Return the [x, y] coordinate for the center point of the cell that contains the specified text.  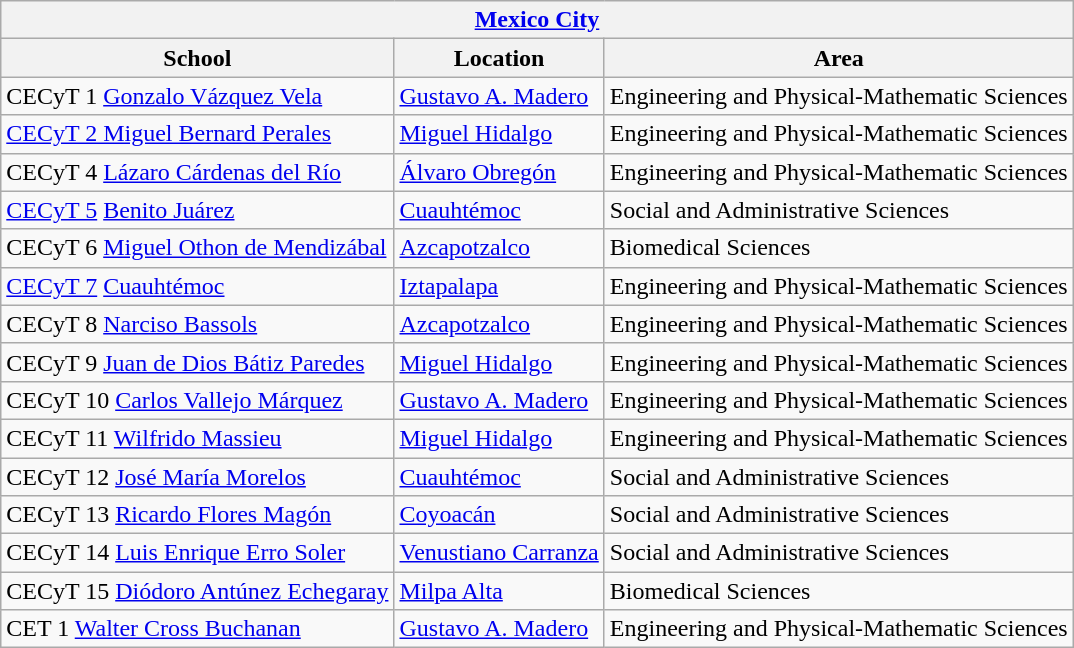
CECyT 15 Diódoro Antúnez Echegaray [198, 591]
CECyT 10 Carlos Vallejo Márquez [198, 400]
Mexico City [537, 20]
Area [838, 58]
CECyT 2 Miguel Bernard Perales [198, 134]
Location [499, 58]
CECyT 12 José María Morelos [198, 477]
CECyT 14 Luis Enrique Erro Soler [198, 553]
Milpa Alta [499, 591]
CECyT 4 Lázaro Cárdenas del Río [198, 172]
CECyT 11 Wilfrido Massieu [198, 438]
CET 1 Walter Cross Buchanan [198, 629]
School [198, 58]
CECyT 13 Ricardo Flores Magón [198, 515]
CECyT 6 Miguel Othon de Mendizábal [198, 248]
Iztapalapa [499, 286]
CECyT 5 Benito Juárez [198, 210]
CECyT 9 Juan de Dios Bátiz Paredes [198, 362]
Coyoacán [499, 515]
CECyT 7 Cuauhtémoc [198, 286]
Venustiano Carranza [499, 553]
CECyT 8 Narciso Bassols [198, 324]
CECyT 1 Gonzalo Vázquez Vela [198, 96]
Álvaro Obregón [499, 172]
